Output the [x, y] coordinate of the center of the cell containing the given text.  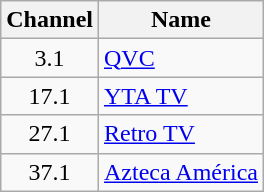
37.1 [50, 172]
Name [182, 20]
3.1 [50, 58]
17.1 [50, 96]
27.1 [50, 134]
Retro TV [182, 134]
QVC [182, 58]
YTA TV [182, 96]
Channel [50, 20]
Azteca América [182, 172]
